Extract the (x, y) coordinate from the center of the cell holding the provided text.  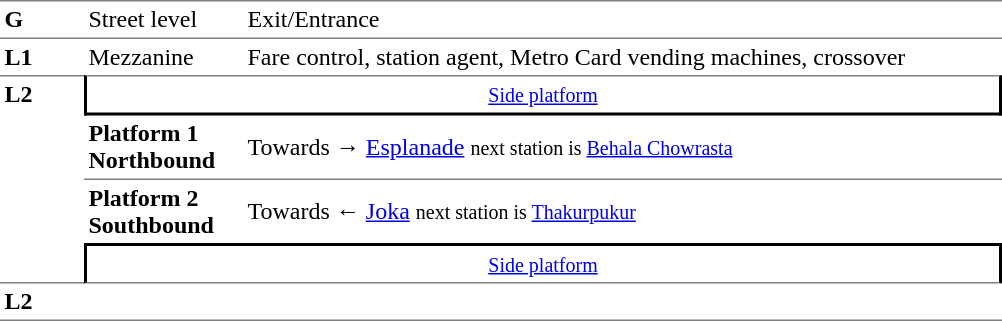
Exit/Entrance (622, 20)
L2 (42, 179)
Towards ← Joka next station is Thakurpukur (622, 212)
Platform 1Northbound (164, 148)
Towards → Esplanade next station is Behala Chowrasta (622, 148)
Platform 2Southbound (164, 212)
Fare control, station agent, Metro Card vending machines, crossover (622, 57)
Mezzanine (164, 57)
L1 (42, 57)
Street level (164, 20)
G (42, 20)
